Return the [X, Y] coordinate for the center point of the cell that contains the specified text.  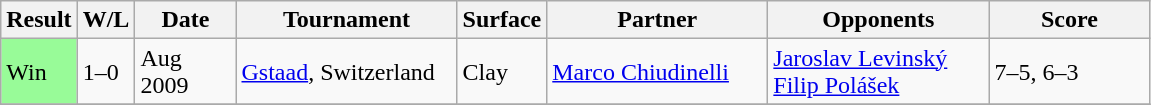
Jaroslav Levinský Filip Polášek [878, 72]
1–0 [106, 72]
Marco Chiudinelli [658, 72]
Date [186, 20]
Surface [502, 20]
Win [39, 72]
Tournament [346, 20]
Gstaad, Switzerland [346, 72]
Opponents [878, 20]
Score [1070, 20]
W/L [106, 20]
Aug 2009 [186, 72]
Clay [502, 72]
Result [39, 20]
Partner [658, 20]
7–5, 6–3 [1070, 72]
